Identify which cell holds the provided text, then report its [X, Y] central coordinate. 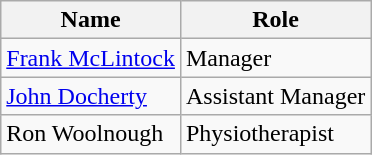
Frank McLintock [91, 58]
Name [91, 20]
Manager [275, 58]
Assistant Manager [275, 96]
John Docherty [91, 96]
Role [275, 20]
Ron Woolnough [91, 134]
Physiotherapist [275, 134]
